Find where the given text appears and provide that cell's center as [X, Y] coordinate. 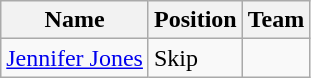
Team [276, 20]
Name [75, 20]
Jennifer Jones [75, 58]
Skip [195, 58]
Position [195, 20]
